Provide the [x, y] coordinate of the cell's center where the given text is located.  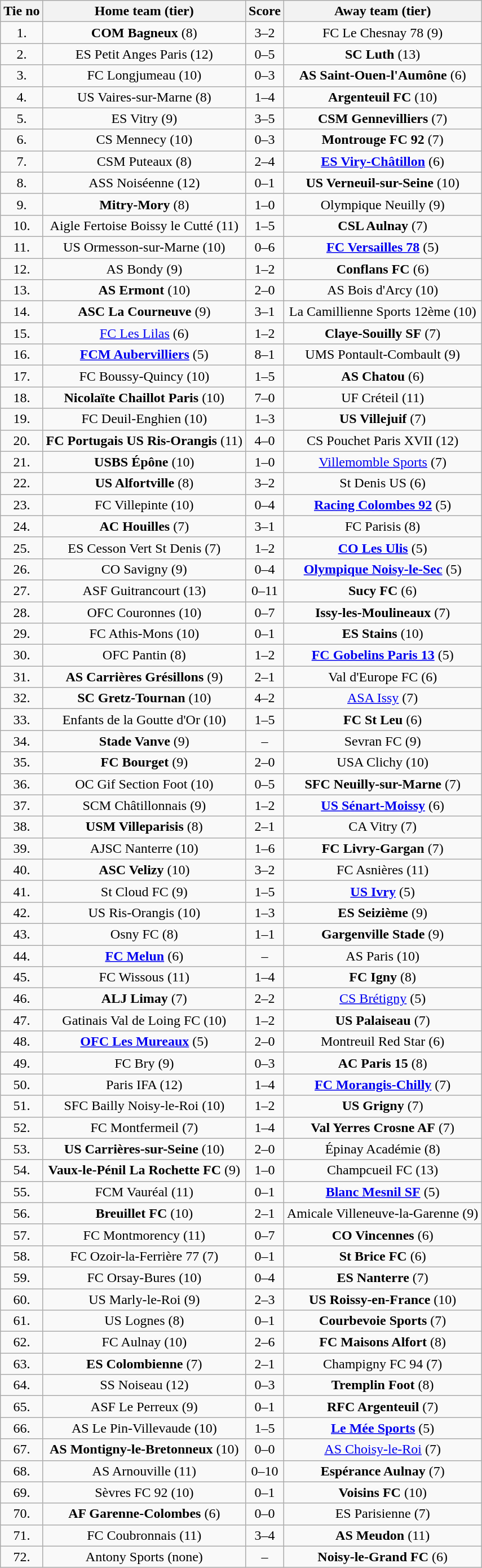
Breuillet FC (10) [144, 1213]
AS Saint-Ouen-l'Aumône (6) [383, 76]
St Brice FC (6) [383, 1256]
CO Savigny (9) [144, 569]
Mitry-Mory (8) [144, 204]
Argenteuil FC (10) [383, 97]
FC Melun (6) [144, 956]
St Cloud FC (9) [144, 891]
Gargenville Stade (9) [383, 934]
56. [21, 1213]
ES Cesson Vert St Denis (7) [144, 548]
29. [21, 634]
SC Luth (13) [383, 54]
1. [21, 33]
UF Créteil (11) [383, 398]
12. [21, 269]
FC Les Lilas (6) [144, 333]
ES Viry-Châtillon (6) [383, 161]
FC Versailles 78 (5) [383, 247]
AS Carrières Grésillons (9) [144, 677]
9. [21, 204]
SCM Châtillonnais (9) [144, 805]
Enfants de la Goutte d'Or (10) [144, 720]
OC Gif Section Foot (10) [144, 784]
51. [21, 1106]
70. [21, 1514]
45. [21, 977]
44. [21, 956]
AJSC Nanterre (10) [144, 848]
Amicale Villeneuve-la-Garenne (9) [383, 1213]
Tie no [21, 11]
US Sénart-Moissy (6) [383, 805]
AC Houilles (7) [144, 526]
US Marly-le-Roi (9) [144, 1299]
Sevran FC (9) [383, 741]
AS Bondy (9) [144, 269]
AS Le Pin-Villevaude (10) [144, 1428]
US Ivry (5) [383, 891]
AS Ermont (10) [144, 290]
FC Parisis (8) [383, 526]
58. [21, 1256]
36. [21, 784]
Montrouge FC 92 (7) [383, 140]
53. [21, 1149]
15. [21, 333]
Voisins FC (10) [383, 1492]
CO Vincennes (6) [383, 1235]
64. [21, 1385]
8–1 [265, 355]
SFC Bailly Noisy-le-Roi (10) [144, 1106]
2–4 [265, 161]
ES Stains (10) [383, 634]
AF Garenne-Colombes (6) [144, 1514]
4. [21, 97]
66. [21, 1428]
48. [21, 1042]
40. [21, 870]
17. [21, 376]
Val Yerres Crosne AF (7) [383, 1127]
Sucy FC (6) [383, 591]
19. [21, 419]
SS Noiseau (12) [144, 1385]
Aigle Fertoise Boissy le Cutté (11) [144, 226]
Away team (tier) [383, 11]
0–10 [265, 1471]
ES Parisienne (7) [383, 1514]
71. [21, 1535]
Home team (tier) [144, 11]
68. [21, 1471]
Score [265, 11]
52. [21, 1127]
AS Choisy-le-Roi (7) [383, 1450]
3–5 [265, 118]
US Alfortville (8) [144, 483]
57. [21, 1235]
USBS Épône (10) [144, 462]
ASA Issy (7) [383, 698]
FC Orsay-Bures (10) [144, 1278]
28. [21, 612]
ASC Velizy (10) [144, 870]
FC Montfermeil (7) [144, 1127]
FC Wissous (11) [144, 977]
16. [21, 355]
FC Montmorency (11) [144, 1235]
CSM Puteaux (8) [144, 161]
CS Mennecy (10) [144, 140]
Sèvres FC 92 (10) [144, 1492]
ES Colombienne (7) [144, 1364]
49. [21, 1063]
ES Nanterre (7) [383, 1278]
US Roissy-en-France (10) [383, 1299]
FC Livry-Gargan (7) [383, 848]
31. [21, 677]
FC Villepinte (10) [144, 505]
20. [21, 441]
CSL Aulnay (7) [383, 226]
Gatinais Val de Loing FC (10) [144, 1020]
CA Vitry (7) [383, 827]
FC Igny (8) [383, 977]
1–1 [265, 934]
21. [21, 462]
Paris IFA (12) [144, 1085]
Racing Colombes 92 (5) [383, 505]
63. [21, 1364]
33. [21, 720]
ALJ Limay (7) [144, 999]
FC Deuil-Enghien (10) [144, 419]
59. [21, 1278]
FC Boussy-Quincy (10) [144, 376]
US Grigny (7) [383, 1106]
60. [21, 1299]
AS Montigny-le-Bretonneux (10) [144, 1450]
AS Chatou (6) [383, 376]
18. [21, 398]
US Palaiseau (7) [383, 1020]
OFC Couronnes (10) [144, 612]
FC Portugais US Ris-Orangis (11) [144, 441]
Champigny FC 94 (7) [383, 1364]
FCM Aubervilliers (5) [144, 355]
SFC Neuilly-sur-Marne (7) [383, 784]
FC Gobelins Paris 13 (5) [383, 655]
54. [21, 1170]
67. [21, 1450]
ASS Noiséenne (12) [144, 183]
OFC Les Mureaux (5) [144, 1042]
FC Aulnay (10) [144, 1342]
14. [21, 312]
Villemomble Sports (7) [383, 462]
CS Pouchet Paris XVII (12) [383, 441]
34. [21, 741]
25. [21, 548]
Champcueil FC (13) [383, 1170]
AS Bois d'Arcy (10) [383, 290]
FC Morangis-Chilly (7) [383, 1085]
US Vaires-sur-Marne (8) [144, 97]
COM Bagneux (8) [144, 33]
ASC La Courneuve (9) [144, 312]
Courbevoie Sports (7) [383, 1321]
35. [21, 763]
22. [21, 483]
Olympique Noisy-le-Sec (5) [383, 569]
4–0 [265, 441]
FC St Leu (6) [383, 720]
US Carrières-sur-Seine (10) [144, 1149]
AS Meudon (11) [383, 1535]
27. [21, 591]
Antony Sports (none) [144, 1557]
4–2 [265, 698]
50. [21, 1085]
7–0 [265, 398]
SC Gretz-Tournan (10) [144, 698]
FC Athis-Mons (10) [144, 634]
FCM Vauréal (11) [144, 1192]
FC Maisons Alfort (8) [383, 1342]
37. [21, 805]
US Ris-Orangis (10) [144, 913]
55. [21, 1192]
US Lognes (8) [144, 1321]
42. [21, 913]
OFC Pantin (8) [144, 655]
FC Bourget (9) [144, 763]
32. [21, 698]
1–6 [265, 848]
43. [21, 934]
CO Les Ulis (5) [383, 548]
FC Asnières (11) [383, 870]
Tremplin Foot (8) [383, 1385]
2–2 [265, 999]
ASF Le Perreux (9) [144, 1407]
USA Clichy (10) [383, 763]
41. [21, 891]
0–11 [265, 591]
30. [21, 655]
ES Seizième (9) [383, 913]
Blanc Mesnil SF (5) [383, 1192]
47. [21, 1020]
US Ormesson-sur-Marne (10) [144, 247]
Montreuil Red Star (6) [383, 1042]
11. [21, 247]
US Villejuif (7) [383, 419]
St Denis US (6) [383, 483]
Olympique Neuilly (9) [383, 204]
69. [21, 1492]
UMS Pontault-Combault (9) [383, 355]
61. [21, 1321]
US Verneuil-sur-Seine (10) [383, 183]
ASF Guitrancourt (13) [144, 591]
FC Bry (9) [144, 1063]
24. [21, 526]
38. [21, 827]
La Camillienne Sports 12ème (10) [383, 312]
RFC Argenteuil (7) [383, 1407]
8. [21, 183]
AS Paris (10) [383, 956]
Conflans FC (6) [383, 269]
65. [21, 1407]
ES Vitry (9) [144, 118]
ES Petit Anges Paris (12) [144, 54]
0–6 [265, 247]
10. [21, 226]
26. [21, 569]
Osny FC (8) [144, 934]
Noisy-le-Grand FC (6) [383, 1557]
CSM Gennevilliers (7) [383, 118]
AC Paris 15 (8) [383, 1063]
FC Coubronnais (11) [144, 1535]
2. [21, 54]
3. [21, 76]
62. [21, 1342]
6. [21, 140]
2–6 [265, 1342]
46. [21, 999]
Stade Vanve (9) [144, 741]
FC Longjumeau (10) [144, 76]
Vaux-le-Pénil La Rochette FC (9) [144, 1170]
FC Ozoir-la-Ferrière 77 (7) [144, 1256]
13. [21, 290]
3–4 [265, 1535]
39. [21, 848]
7. [21, 161]
CS Brétigny (5) [383, 999]
Issy-les-Moulineaux (7) [383, 612]
Le Mée Sports (5) [383, 1428]
Espérance Aulnay (7) [383, 1471]
2–3 [265, 1299]
5. [21, 118]
Val d'Europe FC (6) [383, 677]
USM Villeparisis (8) [144, 827]
72. [21, 1557]
Nicolaïte Chaillot Paris (10) [144, 398]
Épinay Académie (8) [383, 1149]
AS Arnouville (11) [144, 1471]
23. [21, 505]
FC Le Chesnay 78 (9) [383, 33]
Claye-Souilly SF (7) [383, 333]
